Scan for the cell matching the given text and deliver its [x, y] coordinate at center. 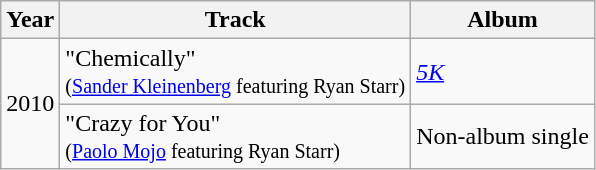
Non-album single [503, 136]
5K [503, 72]
2010 [30, 104]
"Chemically"(Sander Kleinenberg featuring Ryan Starr) [236, 72]
Track [236, 20]
Album [503, 20]
Year [30, 20]
"Crazy for You"(Paolo Mojo featuring Ryan Starr) [236, 136]
